Determine the (x, y) coordinate at the center of the cell enclosing the given text.  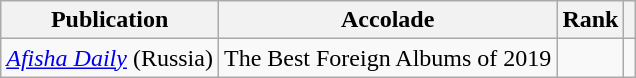
Rank (590, 20)
Afisha Daily (Russia) (110, 58)
Accolade (387, 20)
The Best Foreign Albums of 2019 (387, 58)
Publication (110, 20)
